Locate the cell with the specified text and output its (x, y) center coordinate. 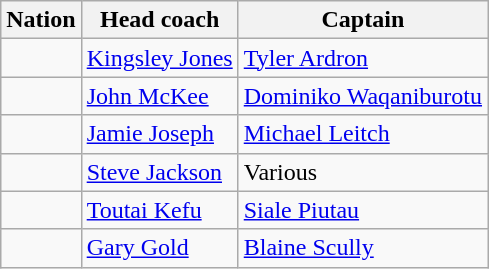
Jamie Joseph (160, 134)
Dominiko Waqaniburotu (362, 96)
Kingsley Jones (160, 58)
Various (362, 172)
Blaine Scully (362, 248)
Nation (41, 20)
John McKee (160, 96)
Gary Gold (160, 248)
Siale Piutau (362, 210)
Steve Jackson (160, 172)
Tyler Ardron (362, 58)
Toutai Kefu (160, 210)
Head coach (160, 20)
Captain (362, 20)
Michael Leitch (362, 134)
